Return [x, y] of the center of cell containing provided text 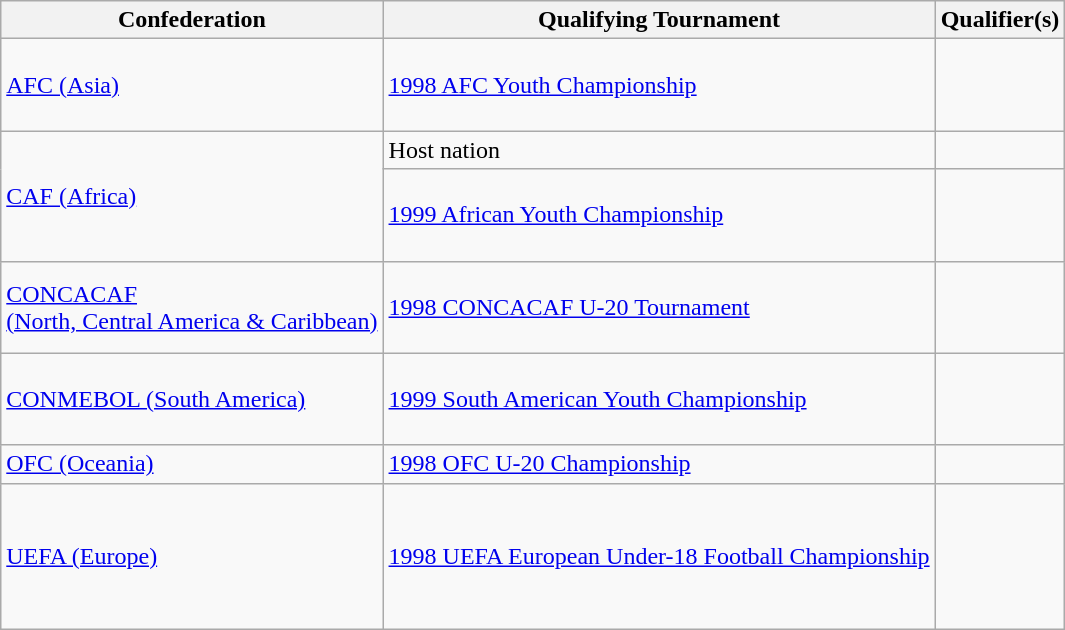
1998 CONCACAF U-20 Tournament [659, 307]
CAF (Africa) [192, 196]
1998 AFC Youth Championship [659, 85]
Confederation [192, 20]
Host nation [659, 150]
Qualifier(s) [1000, 20]
Qualifying Tournament [659, 20]
UEFA (Europe) [192, 556]
1999 South American Youth Championship [659, 399]
1999 African Youth Championship [659, 215]
CONCACAF (North, Central America & Caribbean) [192, 307]
1998 UEFA European Under-18 Football Championship [659, 556]
1998 OFC U-20 Championship [659, 464]
CONMEBOL (South America) [192, 399]
AFC (Asia) [192, 85]
OFC (Oceania) [192, 464]
